Search for the cell housing the specified text and yield its [x, y] center coordinate. 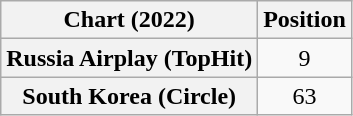
Position [305, 20]
South Korea (Circle) [130, 96]
63 [305, 96]
9 [305, 58]
Chart (2022) [130, 20]
Russia Airplay (TopHit) [130, 58]
